From the cell containing the given text, extract its center point as [X, Y] coordinate. 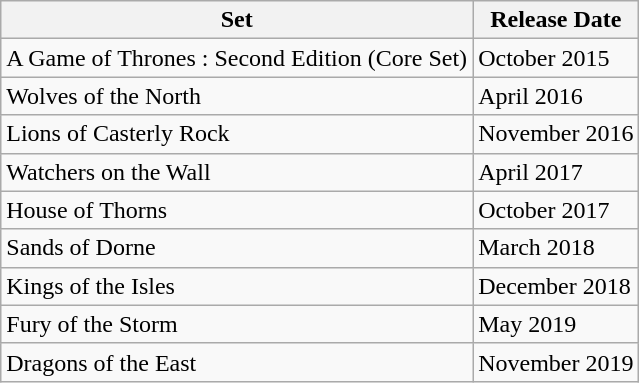
October 2017 [556, 210]
April 2017 [556, 172]
Set [237, 20]
Fury of the Storm [237, 324]
December 2018 [556, 286]
Dragons of the East [237, 362]
March 2018 [556, 248]
Kings of the Isles [237, 286]
Watchers on the Wall [237, 172]
Wolves of the North [237, 96]
Sands of Dorne [237, 248]
April 2016 [556, 96]
November 2019 [556, 362]
November 2016 [556, 134]
House of Thorns [237, 210]
October 2015 [556, 58]
Release Date [556, 20]
May 2019 [556, 324]
Lions of Casterly Rock [237, 134]
A Game of Thrones : Second Edition (Core Set) [237, 58]
